Locate the cell with the specified text and output its (X, Y) center coordinate. 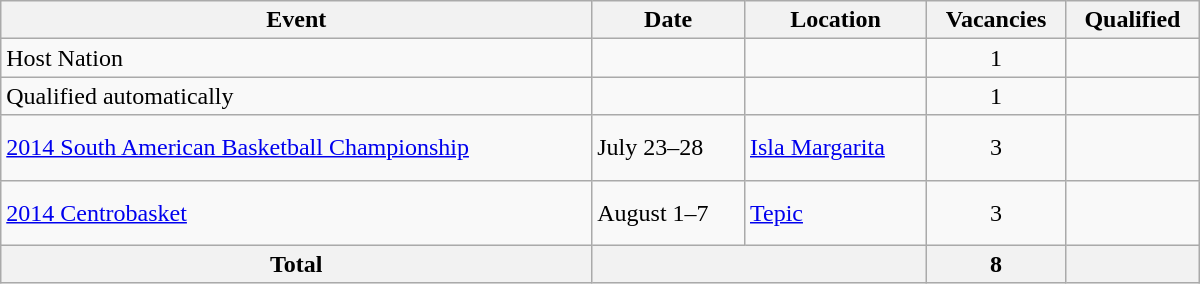
Date (668, 20)
2014 South American Basketball Championship (296, 148)
Isla Margarita (835, 148)
Total (296, 264)
Qualified (1133, 20)
Event (296, 20)
Vacancies (996, 20)
Location (835, 20)
Tepic (835, 212)
2014 Centrobasket (296, 212)
8 (996, 264)
July 23–28 (668, 148)
Host Nation (296, 58)
August 1–7 (668, 212)
Qualified automatically (296, 96)
